Locate the cell with the specified text and output its (x, y) center coordinate. 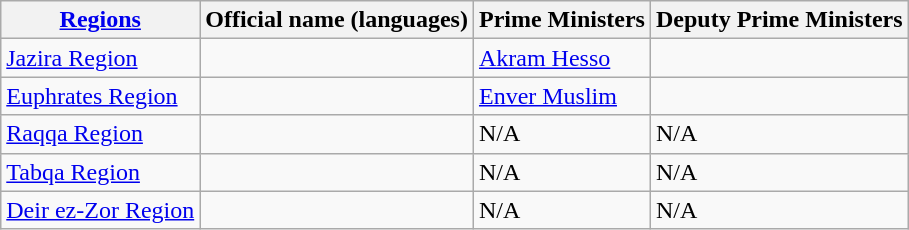
Akram Hesso (562, 58)
Deir ez-Zor Region (100, 210)
Euphrates Region (100, 96)
Official name (languages) (337, 20)
Prime Ministers (562, 20)
Deputy Prime Ministers (779, 20)
Tabqa Region (100, 172)
Regions (100, 20)
Enver Muslim (562, 96)
Raqqa Region (100, 134)
Jazira Region (100, 58)
